Provide the [x, y] coordinate of the cell's center where the given text is located.  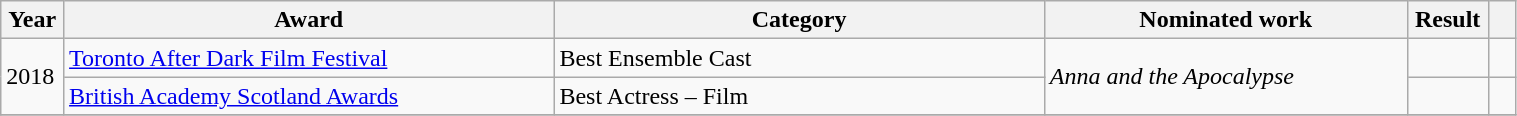
2018 [32, 77]
Category [799, 20]
Nominated work [1226, 20]
Anna and the Apocalypse [1226, 77]
Best Ensemble Cast [799, 58]
Award [309, 20]
British Academy Scotland Awards [309, 96]
Result [1448, 20]
Toronto After Dark Film Festival [309, 58]
Year [32, 20]
Best Actress – Film [799, 96]
